Capture the cell that displays the provided text and extract its (X, Y) central coordinate. 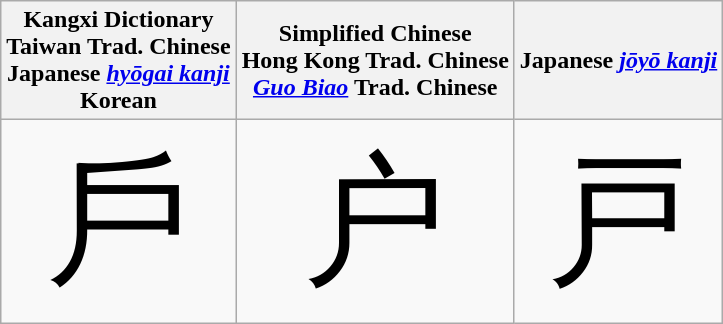
戸 (618, 222)
Simplified ChineseHong Kong Trad. ChineseGuo Biao Trad. Chinese (375, 60)
戶 (118, 222)
Japanese jōyō kanji (618, 60)
户 (375, 222)
Kangxi DictionaryTaiwan Trad. ChineseJapanese hyōgai kanjiKorean (118, 60)
